Detect which cell encompasses the target text, then output its [x, y] center coordinate. 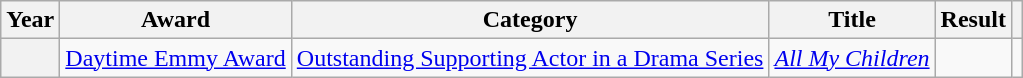
Year [30, 20]
All My Children [852, 58]
Daytime Emmy Award [176, 58]
Result [973, 20]
Title [852, 20]
Category [530, 20]
Outstanding Supporting Actor in a Drama Series [530, 58]
Award [176, 20]
